For the text-containing cell, return its midpoint in [X, Y] coordinate format. 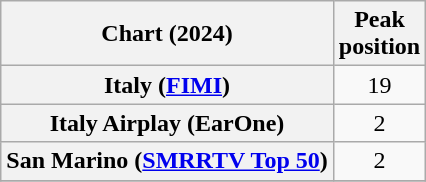
19 [379, 85]
Italy (FIMI) [168, 85]
Italy Airplay (EarOne) [168, 123]
Peakposition [379, 34]
San Marino (SMRRTV Top 50) [168, 161]
Chart (2024) [168, 34]
